For the text-containing cell, return its midpoint in [X, Y] coordinate format. 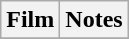
Film [30, 20]
Notes [94, 20]
